Locate the cell with the specified text and output its [X, Y] center coordinate. 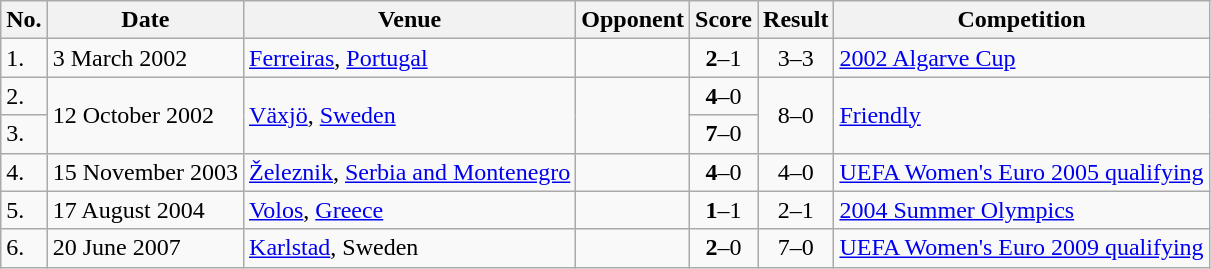
Venue [410, 20]
UEFA Women's Euro 2009 qualifying [1022, 248]
Score [724, 20]
Ferreiras, Portugal [410, 58]
15 November 2003 [145, 172]
20 June 2007 [145, 248]
5. [24, 210]
Železnik, Serbia and Montenegro [410, 172]
1–1 [724, 210]
Växjö, Sweden [410, 115]
No. [24, 20]
2004 Summer Olympics [1022, 210]
2–0 [724, 248]
Friendly [1022, 115]
Date [145, 20]
12 October 2002 [145, 115]
8–0 [796, 115]
6. [24, 248]
3 March 2002 [145, 58]
3. [24, 134]
17 August 2004 [145, 210]
2002 Algarve Cup [1022, 58]
UEFA Women's Euro 2005 qualifying [1022, 172]
Competition [1022, 20]
Opponent [633, 20]
3–3 [796, 58]
Karlstad, Sweden [410, 248]
Result [796, 20]
1. [24, 58]
2. [24, 96]
Volos, Greece [410, 210]
4. [24, 172]
